For the text-containing cell, return its midpoint in (X, Y) coordinate format. 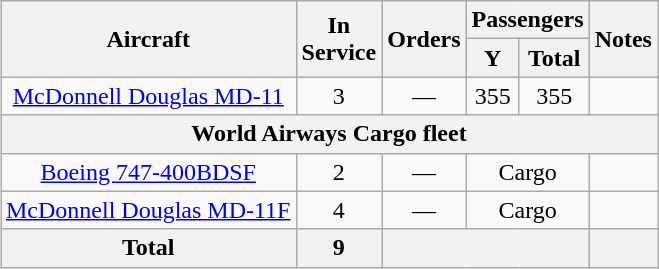
Boeing 747-400BDSF (148, 172)
Orders (424, 39)
World Airways Cargo fleet (328, 134)
InService (339, 39)
2 (339, 172)
3 (339, 96)
Y (492, 58)
4 (339, 210)
Passengers (528, 20)
Notes (623, 39)
McDonnell Douglas MD-11 (148, 96)
Aircraft (148, 39)
9 (339, 248)
McDonnell Douglas MD-11F (148, 210)
